Determine the [x, y] coordinate at the center of the cell enclosing the given text.  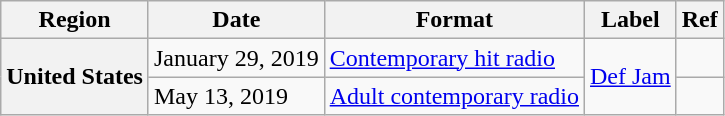
Label [631, 20]
Ref [700, 20]
Def Jam [631, 77]
Region [75, 20]
January 29, 2019 [236, 58]
United States [75, 77]
Contemporary hit radio [454, 58]
Format [454, 20]
Adult contemporary radio [454, 96]
May 13, 2019 [236, 96]
Date [236, 20]
